Scan for the cell matching the given text and deliver its [X, Y] coordinate at center. 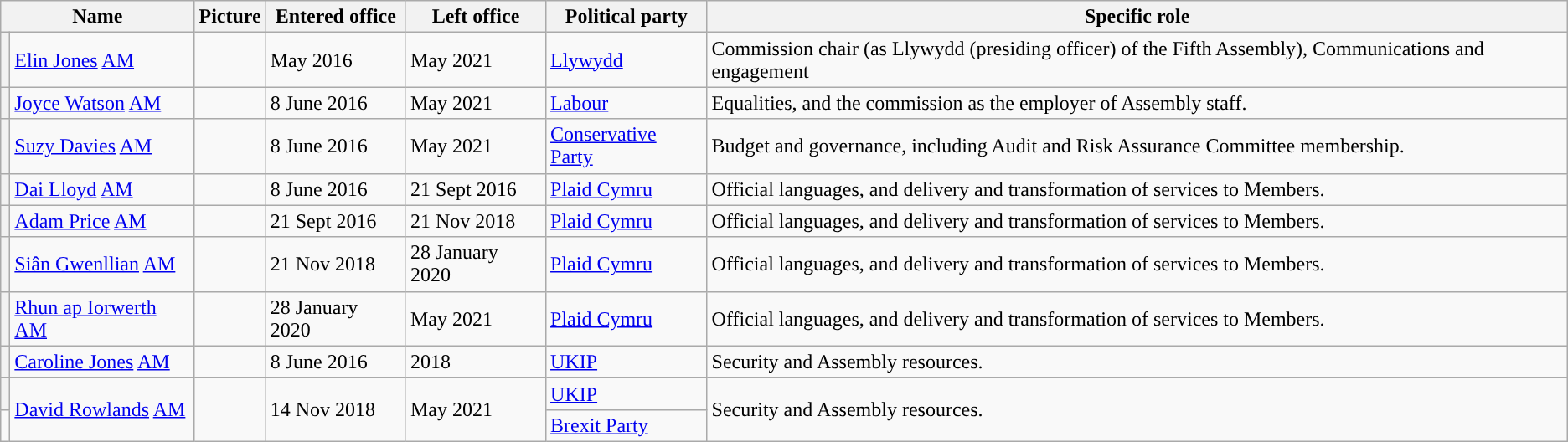
Suzy Davies AM [102, 146]
May 2016 [335, 60]
David Rowlands AM [102, 409]
Adam Price AM [102, 221]
Picture [230, 17]
Llywydd [627, 60]
Caroline Jones AM [102, 362]
Conservative Party [627, 146]
Name [97, 17]
Dai Lloyd AM [102, 189]
Equalities, and the commission as the employer of Assembly staff. [1137, 103]
Entered office [335, 17]
Rhun ap Iorwerth AM [102, 318]
Joyce Watson AM [102, 103]
Commission chair (as Llywydd (presiding officer) of the Fifth Assembly), Communications and engagement [1137, 60]
14 Nov 2018 [335, 409]
Political party [627, 17]
Labour [627, 103]
Specific role [1137, 17]
Left office [476, 17]
Budget and governance, including Audit and Risk Assurance Committee membership. [1137, 146]
2018 [476, 362]
Elin Jones AM [102, 60]
Siân Gwenllian AM [102, 265]
Brexit Party [627, 425]
